Extract the [X, Y] coordinate from the center of the cell holding the provided text.  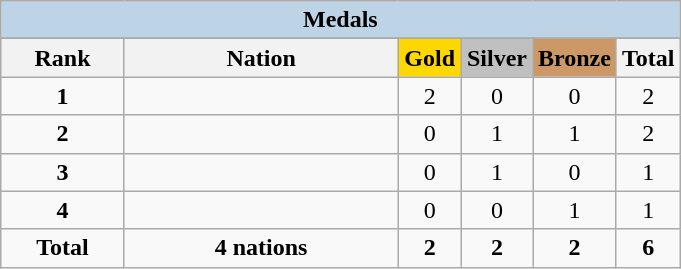
Rank [63, 58]
6 [648, 248]
3 [63, 172]
Medals [340, 20]
4 nations [261, 248]
Bronze [574, 58]
Nation [261, 58]
4 [63, 210]
Silver [496, 58]
Gold [430, 58]
